Find where the given text appears and provide that cell's center as (X, Y) coordinate. 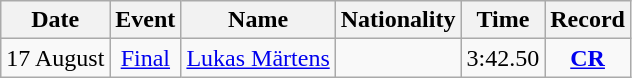
17 August (56, 58)
Final (146, 58)
Record (588, 20)
3:42.50 (503, 58)
CR (588, 58)
Time (503, 20)
Date (56, 20)
Event (146, 20)
Nationality (398, 20)
Lukas Märtens (258, 58)
Name (258, 20)
